Find where the given text appears and provide that cell's center as (x, y) coordinate. 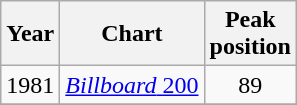
Billboard 200 (132, 85)
Peakposition (250, 34)
1981 (30, 85)
Year (30, 34)
89 (250, 85)
Chart (132, 34)
